From the cell containing the given text, extract its center point as [X, Y] coordinate. 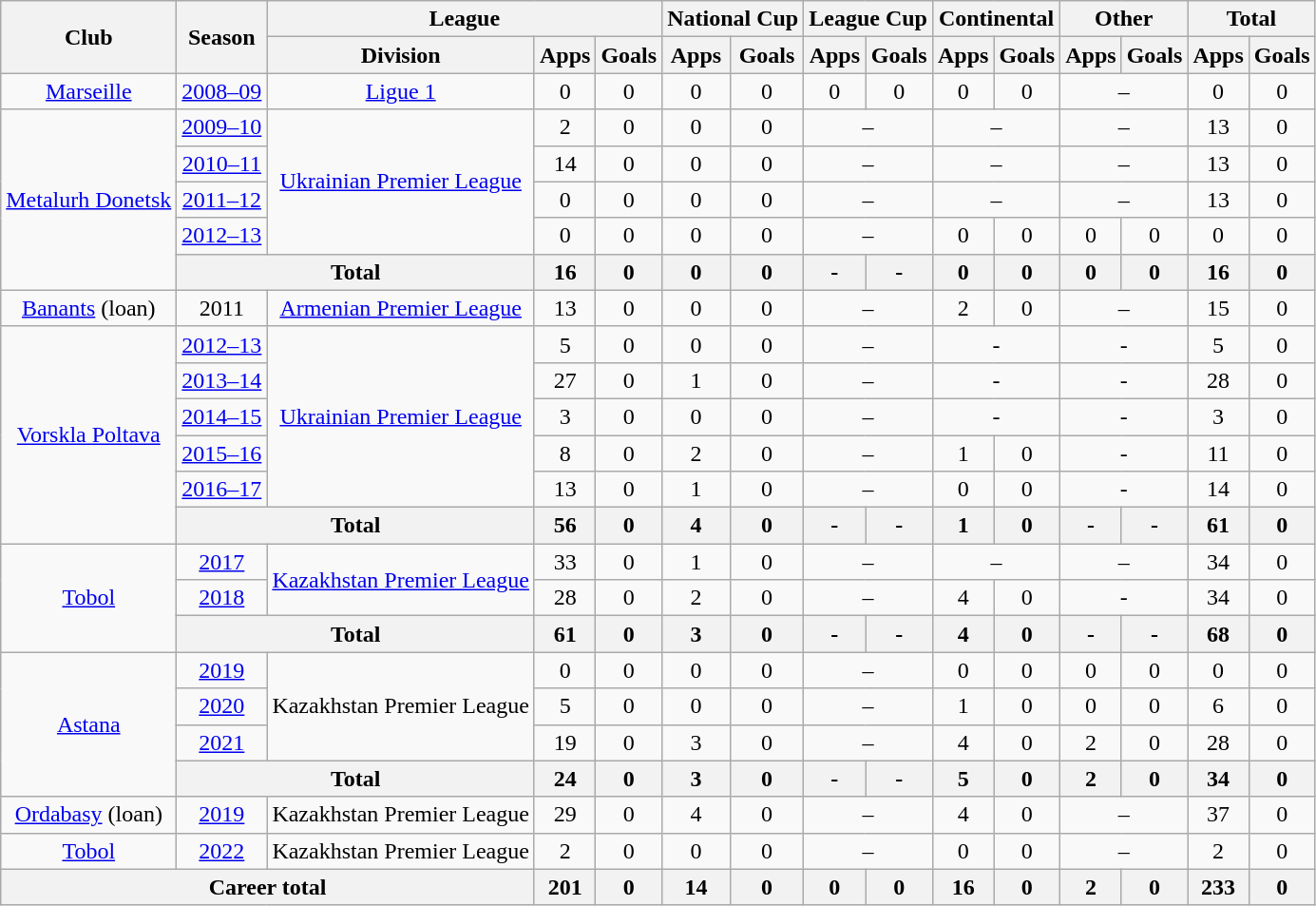
Other [1124, 19]
2015–16 [222, 453]
Ligue 1 [401, 91]
15 [1218, 308]
2010–11 [222, 164]
2020 [222, 706]
2022 [222, 851]
Astana [89, 724]
37 [1218, 815]
2013–14 [222, 380]
29 [564, 815]
Continental [996, 19]
2021 [222, 742]
2017 [222, 562]
2009–10 [222, 127]
Metalurh Donetsk [89, 200]
201 [564, 887]
Division [401, 55]
8 [564, 453]
Armenian Premier League [401, 308]
6 [1218, 706]
68 [1218, 634]
Career total [268, 887]
27 [564, 380]
League Cup [868, 19]
11 [1218, 453]
Vorskla Poltava [89, 434]
2014–15 [222, 416]
League [465, 19]
56 [564, 526]
Club [89, 37]
Ordabasy (loan) [89, 815]
24 [564, 779]
2011–12 [222, 200]
National Cup [734, 19]
233 [1218, 887]
2008–09 [222, 91]
2016–17 [222, 490]
Season [222, 37]
19 [564, 742]
Marseille [89, 91]
33 [564, 562]
Banants (loan) [89, 308]
2011 [222, 308]
2018 [222, 598]
